Return (x, y) of the center of cell containing provided text 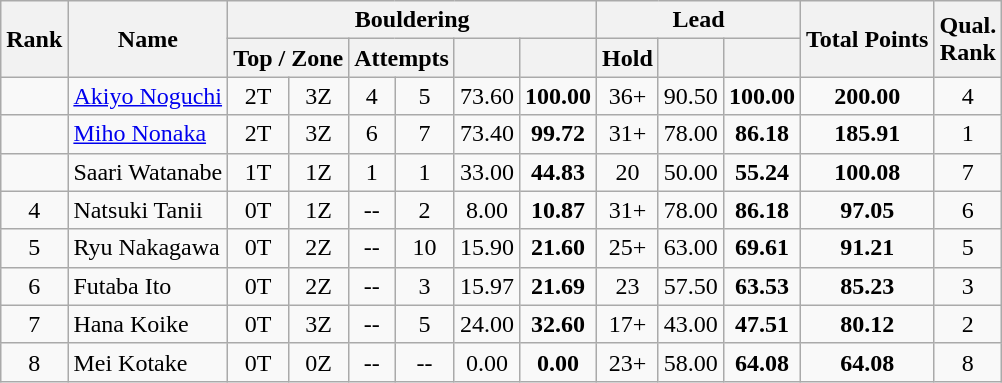
8.00 (486, 210)
17+ (628, 324)
69.61 (762, 248)
50.00 (690, 172)
10.87 (558, 210)
Ryu Nakagawa (148, 248)
55.24 (762, 172)
99.72 (558, 134)
80.12 (867, 324)
Total Points (867, 39)
21.69 (558, 286)
33.00 (486, 172)
Natsuki Tanii (148, 210)
10 (425, 248)
73.60 (486, 96)
58.00 (690, 362)
63.53 (762, 286)
0Z (318, 362)
Qual.Rank (968, 39)
Hana Koike (148, 324)
63.00 (690, 248)
Lead (699, 20)
97.05 (867, 210)
90.50 (690, 96)
1T (258, 172)
73.40 (486, 134)
Saari Watanabe (148, 172)
23+ (628, 362)
Name (148, 39)
23 (628, 286)
15.97 (486, 286)
85.23 (867, 286)
Mei Kotake (148, 362)
15.90 (486, 248)
100.08 (867, 172)
Attempts (402, 58)
Top / Zone (288, 58)
43.00 (690, 324)
25+ (628, 248)
32.60 (558, 324)
47.51 (762, 324)
200.00 (867, 96)
185.91 (867, 134)
44.83 (558, 172)
21.60 (558, 248)
Miho Nonaka (148, 134)
20 (628, 172)
Bouldering (412, 20)
Rank (34, 39)
57.50 (690, 286)
Hold (628, 58)
91.21 (867, 248)
Futaba Ito (148, 286)
Akiyo Noguchi (148, 96)
24.00 (486, 324)
36+ (628, 96)
